Scan for the cell matching the given text and deliver its (X, Y) coordinate at center. 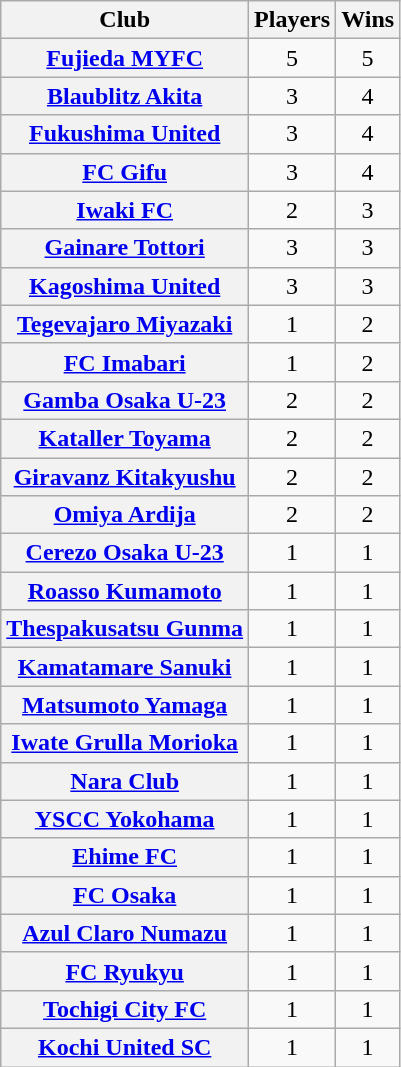
Kamatamare Sanuki (125, 667)
Blaublitz Akita (125, 96)
FC Gifu (125, 172)
Iwate Grulla Morioka (125, 743)
Wins (368, 20)
Nara Club (125, 781)
Kagoshima United (125, 286)
Tochigi City FC (125, 1009)
Roasso Kumamoto (125, 591)
FC Ryukyu (125, 971)
YSCC Yokohama (125, 819)
Fukushima United (125, 134)
FC Osaka (125, 895)
Omiya Ardija (125, 515)
Kochi United SC (125, 1047)
Thespakusatsu Gunma (125, 629)
Kataller Toyama (125, 438)
Fujieda MYFC (125, 58)
Azul Claro Numazu (125, 933)
Gainare Tottori (125, 248)
Gamba Osaka U-23 (125, 400)
Giravanz Kitakyushu (125, 477)
Players (292, 20)
FC Imabari (125, 362)
Cerezo Osaka U-23 (125, 553)
Iwaki FC (125, 210)
Matsumoto Yamaga (125, 705)
Tegevajaro Miyazaki (125, 324)
Club (125, 20)
Ehime FC (125, 857)
